Determine the (X, Y) coordinate at the center of the cell enclosing the given text.  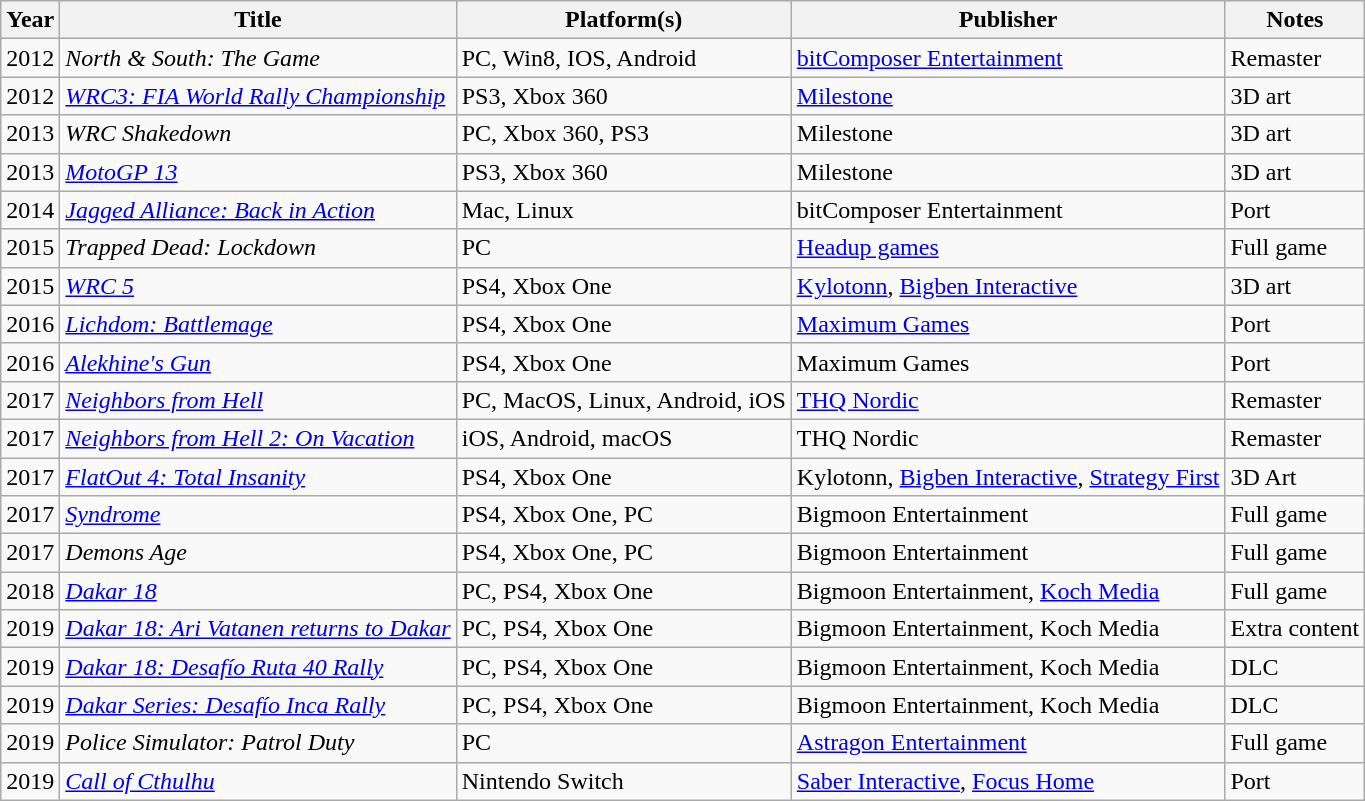
FlatOut 4: Total Insanity (258, 477)
Publisher (1008, 20)
PC, Win8, IOS, Android (624, 58)
Headup games (1008, 248)
Dakar 18: Ari Vatanen returns to Dakar (258, 629)
Dakar Series: Desafío Inca Rally (258, 705)
Neighbors from Hell 2: On Vacation (258, 438)
Demons Age (258, 553)
Saber Interactive, Focus Home (1008, 781)
Police Simulator: Patrol Duty (258, 743)
Call of Cthulhu (258, 781)
Kylotonn, Bigben Interactive, Strategy First (1008, 477)
MotoGP 13 (258, 172)
2018 (30, 591)
WRC Shakedown (258, 134)
2014 (30, 210)
Year (30, 20)
PC, Xbox 360, PS3 (624, 134)
Neighbors from Hell (258, 400)
Platform(s) (624, 20)
North & South: The Game (258, 58)
Notes (1295, 20)
PC, MacOS, Linux, Android, iOS (624, 400)
Alekhine's Gun (258, 362)
Extra content (1295, 629)
iOS, Android, macOS (624, 438)
Lichdom: Battlemage (258, 324)
Astragon Entertainment (1008, 743)
Mac, Linux (624, 210)
Syndrome (258, 515)
Dakar 18 (258, 591)
3D Art (1295, 477)
WRC3: FIA World Rally Championship (258, 96)
Trapped Dead: Lockdown (258, 248)
Dakar 18: Desafío Ruta 40 Rally (258, 667)
Nintendo Switch (624, 781)
Title (258, 20)
WRC 5 (258, 286)
Kylotonn, Bigben Interactive (1008, 286)
Jagged Alliance: Back in Action (258, 210)
